From the cell containing the given text, extract its center point as [X, Y] coordinate. 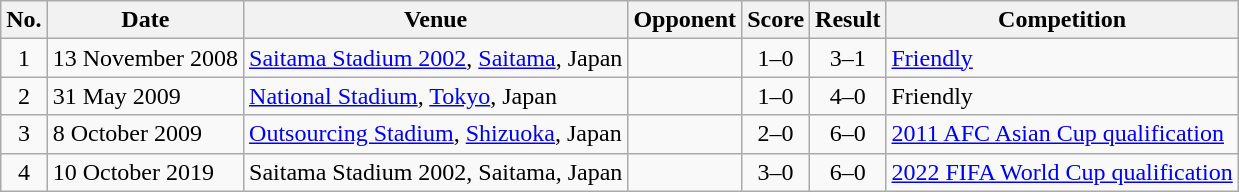
8 October 2009 [145, 134]
Outsourcing Stadium, Shizuoka, Japan [436, 134]
3 [24, 134]
2 [24, 96]
3–0 [776, 172]
Result [848, 20]
1 [24, 58]
Opponent [685, 20]
3–1 [848, 58]
Venue [436, 20]
2022 FIFA World Cup qualification [1062, 172]
2–0 [776, 134]
4 [24, 172]
Date [145, 20]
No. [24, 20]
4–0 [848, 96]
Score [776, 20]
National Stadium, Tokyo, Japan [436, 96]
10 October 2019 [145, 172]
13 November 2008 [145, 58]
2011 AFC Asian Cup qualification [1062, 134]
Competition [1062, 20]
31 May 2009 [145, 96]
